Detect which cell encompasses the target text, then output its [x, y] center coordinate. 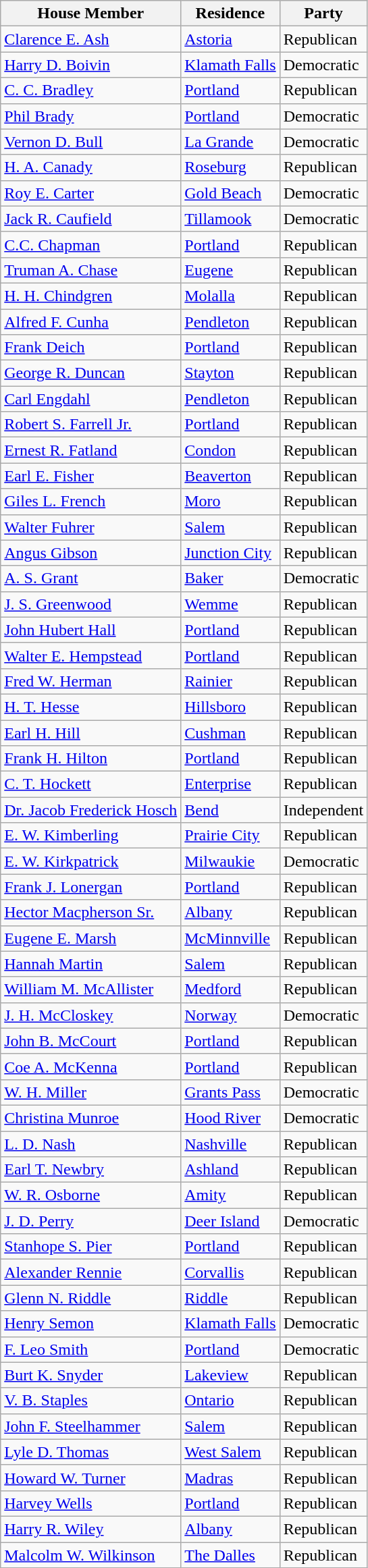
Truman A. Chase [90, 270]
Phil Brady [90, 116]
Frank Deich [90, 348]
Eugene [230, 270]
Deer Island [230, 1221]
Astoria [230, 39]
W. H. Miller [90, 1092]
Fred W. Herman [90, 681]
C.C. Chapman [90, 244]
McMinnville [230, 938]
Hillsboro [230, 707]
Ernest R. Fatland [90, 450]
Madras [230, 1478]
Vernon D. Bull [90, 142]
Ontario [230, 1401]
Baker [230, 578]
Wemme [230, 604]
Grants Pass [230, 1092]
Residence [230, 13]
Amity [230, 1195]
Carl Engdahl [90, 399]
John B. McCourt [90, 1041]
Rainier [230, 681]
Jack R. Caufield [90, 219]
Burt K. Snyder [90, 1375]
Prairie City [230, 836]
Roy E. Carter [90, 193]
Stanhope S. Pier [90, 1247]
Giles L. French [90, 502]
Party [323, 13]
Tillamook [230, 219]
John F. Steelhammer [90, 1426]
Norway [230, 1015]
Harry D. Boivin [90, 65]
Hood River [230, 1118]
W. R. Osborne [90, 1195]
V. B. Staples [90, 1401]
Cushman [230, 732]
Medford [230, 990]
F. Leo Smith [90, 1349]
William M. McAllister [90, 990]
La Grande [230, 142]
Independent [323, 810]
Roseburg [230, 167]
Harvey Wells [90, 1503]
A. S. Grant [90, 578]
Lakeview [230, 1375]
J. S. Greenwood [90, 604]
Gold Beach [230, 193]
George R. Duncan [90, 373]
E. W. Kimberling [90, 836]
House Member [90, 13]
Lyle D. Thomas [90, 1452]
Howard W. Turner [90, 1478]
Earl E. Fisher [90, 476]
Angus Gibson [90, 553]
H. H. Chindgren [90, 296]
Frank H. Hilton [90, 759]
Robert S. Farrell Jr. [90, 425]
Moro [230, 502]
J. D. Perry [90, 1221]
Ashland [230, 1170]
Christina Munroe [90, 1118]
Coe A. McKenna [90, 1066]
The Dalles [230, 1555]
Earl H. Hill [90, 732]
Junction City [230, 553]
H. A. Canady [90, 167]
Earl T. Newbry [90, 1170]
Alfred F. Cunha [90, 322]
Glenn N. Riddle [90, 1298]
Molalla [230, 296]
Frank J. Lonergan [90, 887]
Hannah Martin [90, 964]
L. D. Nash [90, 1144]
C. C. Bradley [90, 90]
Riddle [230, 1298]
J. H. McCloskey [90, 1015]
Nashville [230, 1144]
Stayton [230, 373]
Malcolm W. Wilkinson [90, 1555]
H. T. Hesse [90, 707]
Milwaukie [230, 861]
Hector Macpherson Sr. [90, 913]
John Hubert Hall [90, 630]
C. T. Hockett [90, 784]
Beaverton [230, 476]
E. W. Kirkpatrick [90, 861]
Bend [230, 810]
Eugene E. Marsh [90, 938]
Walter Fuhrer [90, 527]
West Salem [230, 1452]
Harry R. Wiley [90, 1529]
Enterprise [230, 784]
Alexander Rennie [90, 1272]
Dr. Jacob Frederick Hosch [90, 810]
Henry Semon [90, 1324]
Clarence E. Ash [90, 39]
Corvallis [230, 1272]
Condon [230, 450]
Walter E. Hempstead [90, 655]
